Locate the cell with the specified text and output its [x, y] center coordinate. 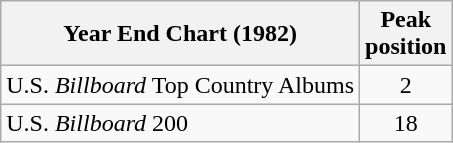
18 [406, 123]
U.S. Billboard Top Country Albums [180, 85]
Peakposition [406, 34]
Year End Chart (1982) [180, 34]
2 [406, 85]
U.S. Billboard 200 [180, 123]
